Identify which cell holds the provided text, then report its [x, y] central coordinate. 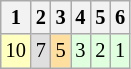
10 [16, 51]
4 [80, 17]
7 [41, 51]
6 [120, 17]
